Identify which cell holds the provided text, then report its (X, Y) central coordinate. 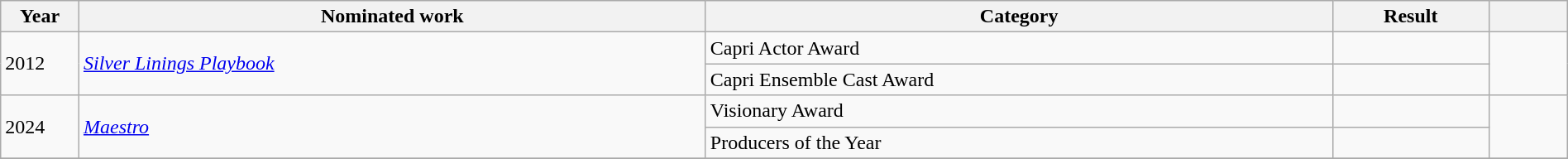
Year (40, 17)
Nominated work (392, 17)
Capri Actor Award (1019, 48)
Producers of the Year (1019, 142)
Category (1019, 17)
Visionary Award (1019, 111)
Result (1411, 17)
Silver Linings Playbook (392, 64)
2012 (40, 64)
2024 (40, 127)
Maestro (392, 127)
Capri Ensemble Cast Award (1019, 79)
